Output the [X, Y] coordinate of the center of the cell containing the given text.  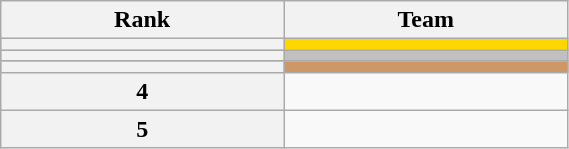
4 [142, 91]
Rank [142, 20]
5 [142, 129]
Team [426, 20]
